Output the [X, Y] coordinate of the center of the cell containing the given text.  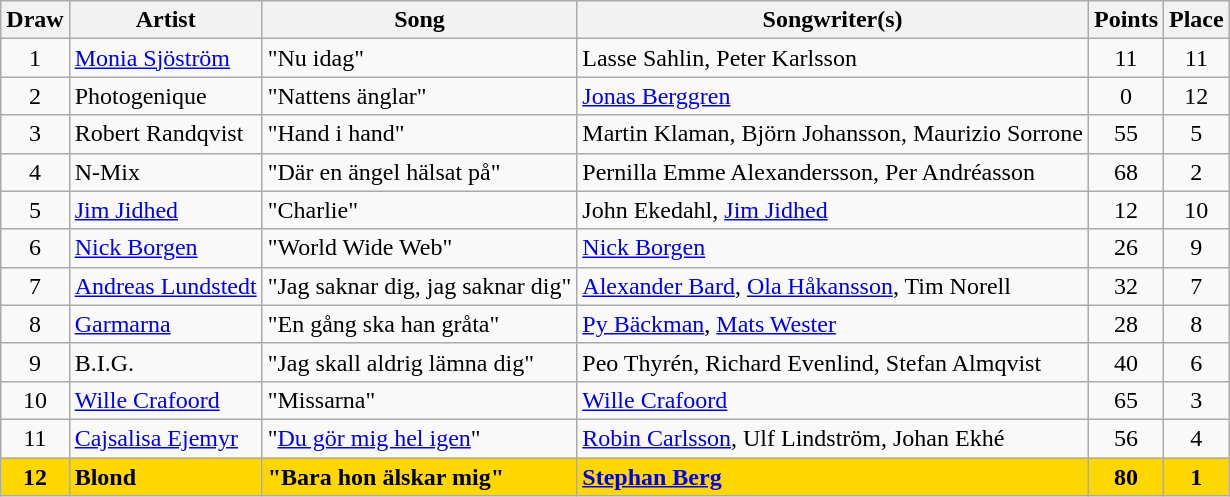
56 [1126, 438]
80 [1126, 477]
Draw [35, 20]
Peo Thyrén, Richard Evenlind, Stefan Almqvist [833, 362]
Artist [166, 20]
Songwriter(s) [833, 20]
Andreas Lundstedt [166, 286]
0 [1126, 96]
"Missarna" [420, 400]
Lasse Sahlin, Peter Karlsson [833, 58]
B.I.G. [166, 362]
Monia Sjöström [166, 58]
32 [1126, 286]
"Nattens änglar" [420, 96]
"Där en ängel hälsat på" [420, 172]
65 [1126, 400]
Robert Randqvist [166, 134]
26 [1126, 248]
"Jag saknar dig, jag saknar dig" [420, 286]
Garmarna [166, 324]
"Charlie" [420, 210]
68 [1126, 172]
Place [1197, 20]
Martin Klaman, Björn Johansson, Maurizio Sorrone [833, 134]
"World Wide Web" [420, 248]
Cajsalisa Ejemyr [166, 438]
"Bara hon älskar mig" [420, 477]
Jim Jidhed [166, 210]
N-Mix [166, 172]
Points [1126, 20]
Pernilla Emme Alexandersson, Per Andréasson [833, 172]
"Hand i hand" [420, 134]
Stephan Berg [833, 477]
"Du gör mig hel igen" [420, 438]
40 [1126, 362]
"En gång ska han gråta" [420, 324]
Blond [166, 477]
55 [1126, 134]
28 [1126, 324]
"Nu idag" [420, 58]
Alexander Bard, Ola Håkansson, Tim Norell [833, 286]
Photogenique [166, 96]
Song [420, 20]
John Ekedahl, Jim Jidhed [833, 210]
Py Bäckman, Mats Wester [833, 324]
Robin Carlsson, Ulf Lindström, Johan Ekhé [833, 438]
Jonas Berggren [833, 96]
"Jag skall aldrig lämna dig" [420, 362]
